Output the [x, y] coordinate of the center of the cell containing the given text.  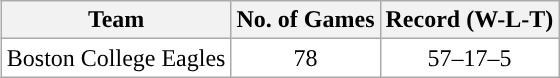
Boston College Eagles [116, 58]
57–17–5 [470, 58]
78 [306, 58]
Record (W-L-T) [470, 20]
Team [116, 20]
No. of Games [306, 20]
